Search for the cell housing the specified text and yield its (x, y) center coordinate. 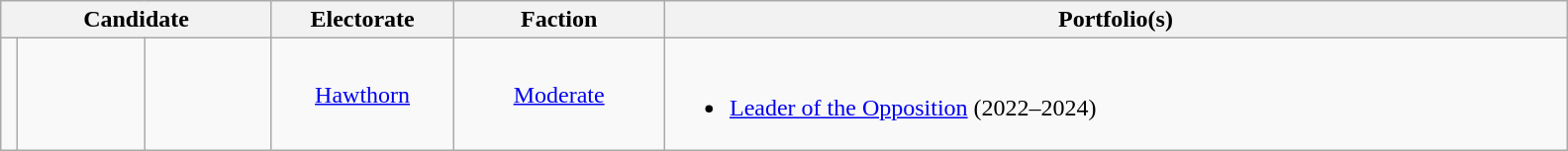
Leader of the Opposition (2022–2024) (1115, 95)
Candidate (137, 20)
Portfolio(s) (1115, 20)
Hawthorn (362, 95)
Moderate (559, 95)
Faction (559, 20)
Electorate (362, 20)
